Identify which cell holds the provided text, then report its [x, y] central coordinate. 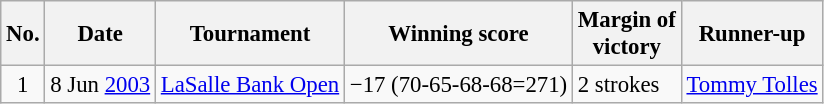
Tournament [250, 34]
Tommy Tolles [752, 85]
Margin ofvictory [626, 34]
−17 (70-65-68-68=271) [458, 85]
LaSalle Bank Open [250, 85]
Winning score [458, 34]
8 Jun 2003 [100, 85]
No. [23, 34]
Date [100, 34]
2 strokes [626, 85]
1 [23, 85]
Runner-up [752, 34]
